Locate the cell with the specified text and output its (x, y) center coordinate. 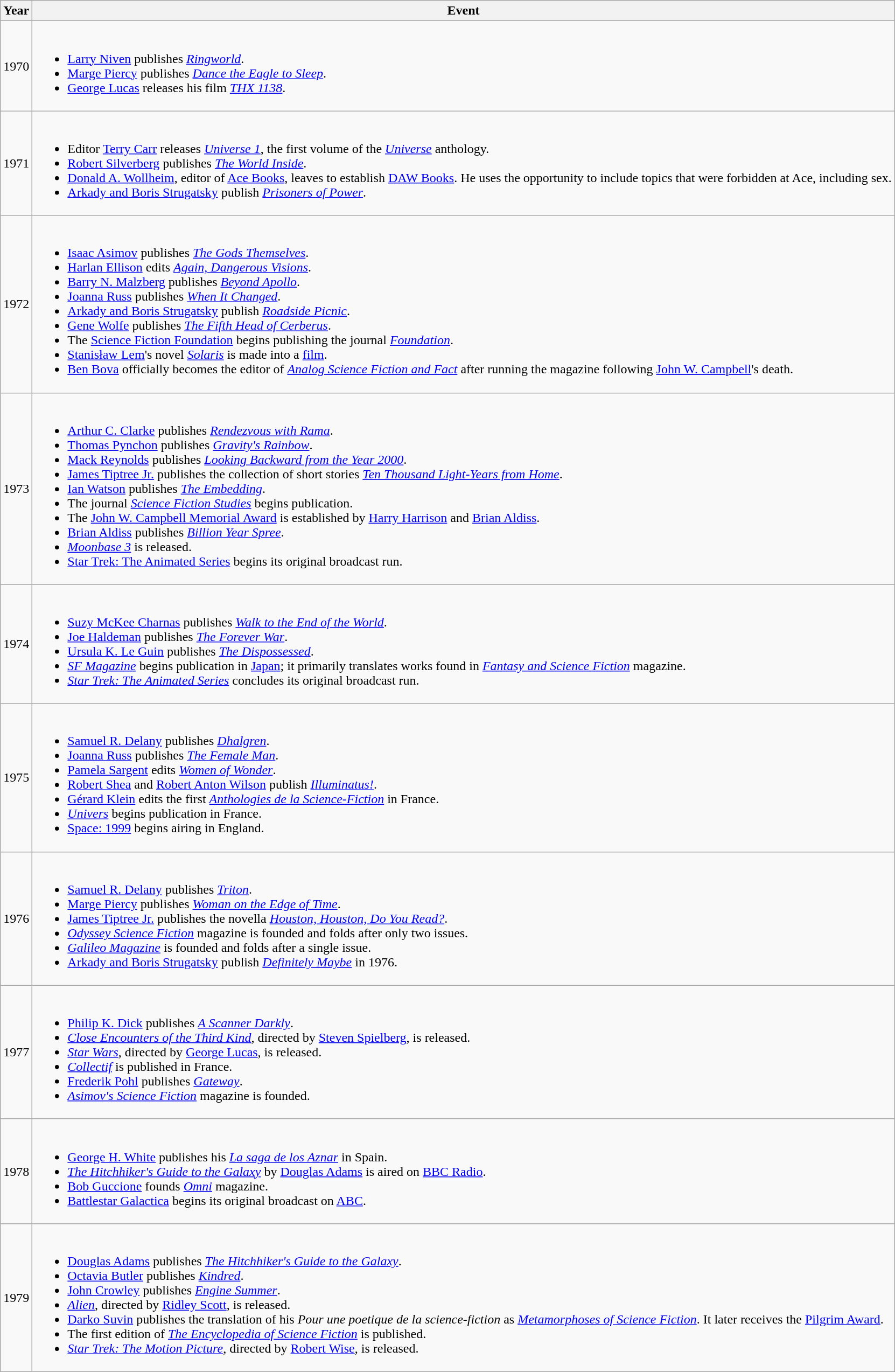
Year (16, 11)
1976 (16, 918)
1977 (16, 1052)
1972 (16, 304)
1975 (16, 778)
1979 (16, 1297)
1978 (16, 1171)
Larry Niven publishes Ringworld.Marge Piercy publishes Dance the Eagle to Sleep.George Lucas releases his film THX 1138. (463, 66)
1974 (16, 644)
Event (463, 11)
1973 (16, 489)
1970 (16, 66)
1971 (16, 163)
